Return the (x, y) coordinate for the center point of the cell that contains the specified text.  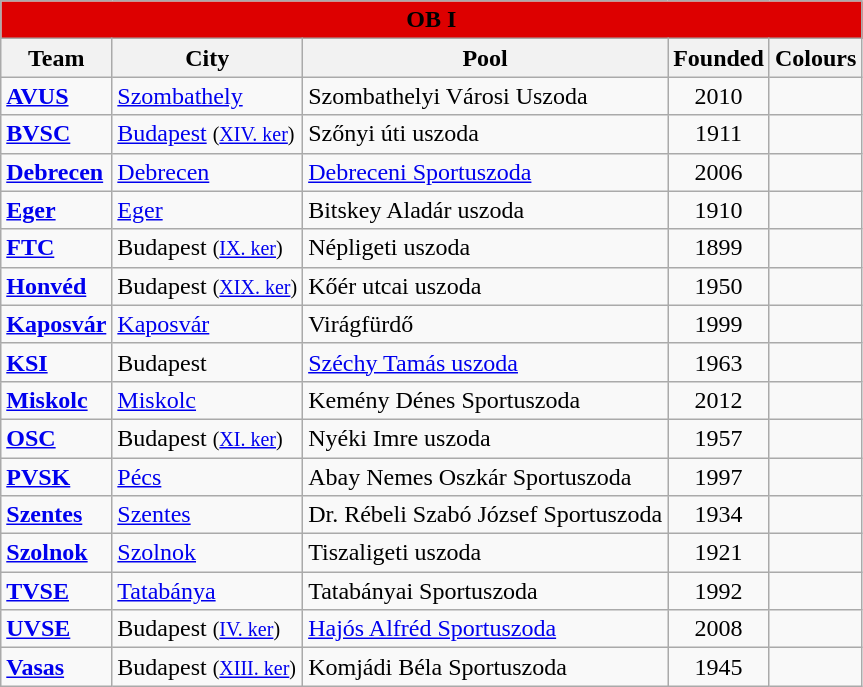
Széchy Tamás uszoda (486, 362)
Budapest (XI. ker) (208, 438)
Kemény Dénes Sportuszoda (486, 400)
Komjádi Béla Sportuszoda (486, 667)
1934 (719, 515)
1997 (719, 477)
Budapest (IX. ker) (208, 248)
Bitskey Aladár uszoda (486, 210)
1957 (719, 438)
Tatabányai Sportuszoda (486, 591)
2008 (719, 629)
2006 (719, 172)
Népligeti uszoda (486, 248)
1992 (719, 591)
Szombathelyi Városi Uszoda (486, 96)
Abay Nemes Oszkár Sportuszoda (486, 477)
Budapest (XIII. ker) (208, 667)
Founded (719, 58)
1999 (719, 324)
Vasas (56, 667)
Szőnyi úti uszoda (486, 134)
TVSE (56, 591)
OSC (56, 438)
Budapest (IV. ker) (208, 629)
1921 (719, 553)
City (208, 58)
Hajós Alfréd Sportuszoda (486, 629)
Virágfürdő (486, 324)
AVUS (56, 96)
Dr. Rébeli Szabó József Sportuszoda (486, 515)
Budapest (208, 362)
KSI (56, 362)
Honvéd (56, 286)
Colours (815, 58)
1910 (719, 210)
Tiszaligeti uszoda (486, 553)
2012 (719, 400)
Tatabánya (208, 591)
2010 (719, 96)
Team (56, 58)
Pool (486, 58)
1911 (719, 134)
PVSK (56, 477)
UVSE (56, 629)
Budapest (XIX. ker) (208, 286)
OB I (432, 20)
Nyéki Imre uszoda (486, 438)
Szombathely (208, 96)
1963 (719, 362)
Kőér utcai uszoda (486, 286)
BVSC (56, 134)
1899 (719, 248)
FTC (56, 248)
1950 (719, 286)
Pécs (208, 477)
Debreceni Sportuszoda (486, 172)
Budapest (XIV. ker) (208, 134)
1945 (719, 667)
